Capture the cell that displays the provided text and extract its [X, Y] central coordinate. 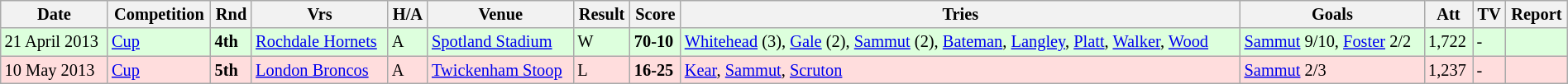
4th [232, 42]
5th [232, 70]
Score [655, 14]
H/A [408, 14]
Rnd [232, 14]
Date [55, 14]
Report [1537, 14]
Rochdale Hornets [319, 42]
Twickenham Stoop [500, 70]
Venue [500, 14]
Spotland Stadium [500, 42]
Tries [961, 14]
Sammut 9/10, Foster 2/2 [1332, 42]
Whitehead (3), Gale (2), Sammut (2), Bateman, Langley, Platt, Walker, Wood [961, 42]
L [602, 70]
Goals [1332, 14]
Att [1448, 14]
Kear, Sammut, Scruton [961, 70]
16-25 [655, 70]
1,237 [1448, 70]
TV [1489, 14]
Result [602, 14]
London Broncos [319, 70]
21 April 2013 [55, 42]
70-10 [655, 42]
Competition [159, 14]
Sammut 2/3 [1332, 70]
W [602, 42]
1,722 [1448, 42]
Vrs [319, 14]
10 May 2013 [55, 70]
